Search for the cell housing the specified text and yield its [x, y] center coordinate. 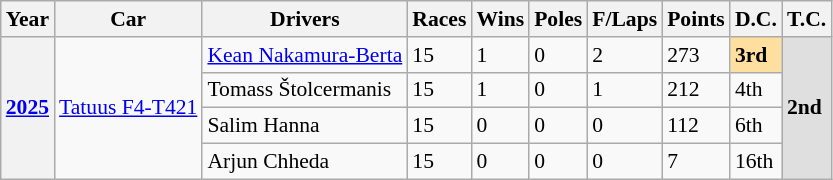
2 [624, 55]
Points [696, 19]
2nd [806, 108]
Kean Nakamura-Berta [304, 55]
7 [696, 162]
Races [439, 19]
T.C. [806, 19]
3rd [756, 55]
Tomass Štolcermanis [304, 90]
4th [756, 90]
Arjun Chheda [304, 162]
Tatuus F4-T421 [128, 108]
112 [696, 126]
Poles [558, 19]
212 [696, 90]
Drivers [304, 19]
Wins [500, 19]
D.C. [756, 19]
273 [696, 55]
Salim Hanna [304, 126]
6th [756, 126]
F/Laps [624, 19]
Car [128, 19]
Year [28, 19]
2025 [28, 108]
16th [756, 162]
